Determine the [x, y] coordinate at the center of the cell enclosing the given text.  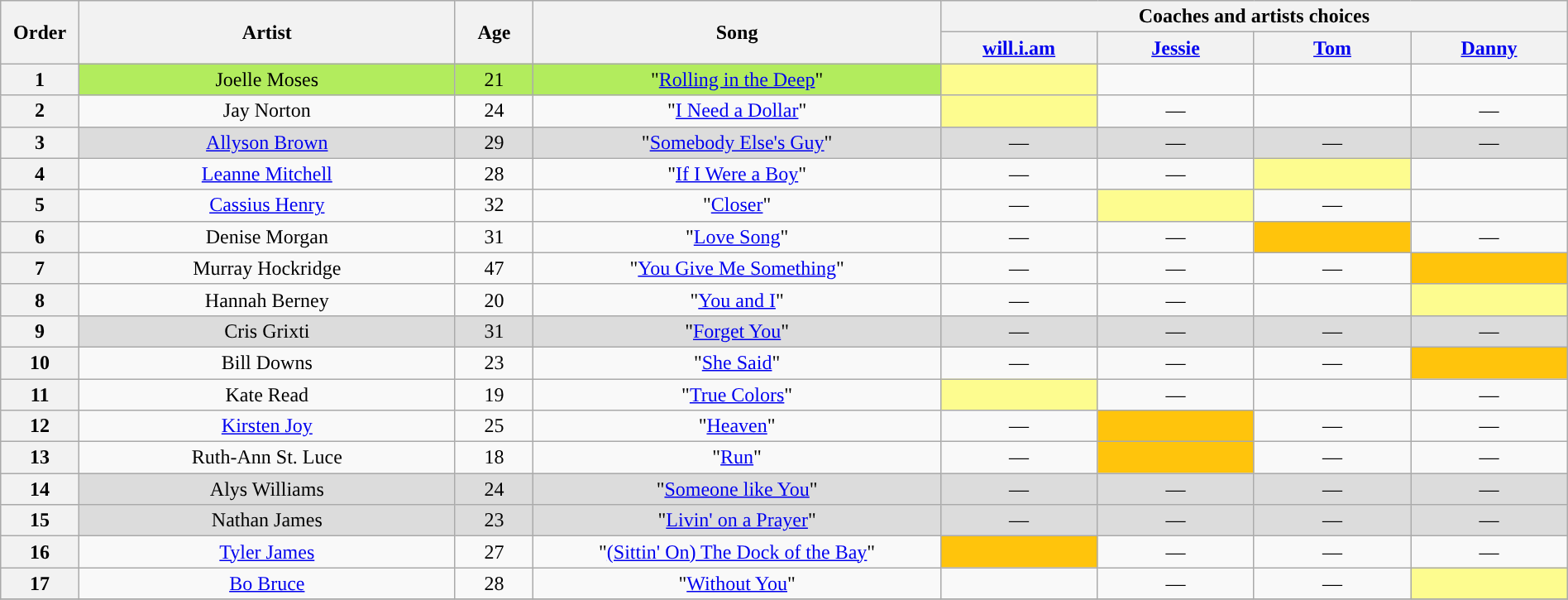
12 [40, 426]
"Love Song" [738, 237]
Artist [266, 32]
21 [495, 79]
Order [40, 32]
14 [40, 489]
"Someone like You" [738, 489]
"(Sittin' On) The Dock of the Bay" [738, 552]
"Run" [738, 458]
Jay Norton [266, 111]
Age [495, 32]
Denise Morgan [266, 237]
"Heaven" [738, 426]
"She Said" [738, 362]
32 [495, 205]
3 [40, 142]
"Forget You" [738, 331]
Tyler James [266, 552]
10 [40, 362]
20 [495, 300]
2 [40, 111]
8 [40, 300]
Murray Hockridge [266, 268]
Hannah Berney [266, 300]
15 [40, 521]
"True Colors" [738, 395]
4 [40, 174]
Leanne Mitchell [266, 174]
"Without You" [738, 583]
Kirsten Joy [266, 426]
Coaches and artists choices [1254, 17]
29 [495, 142]
7 [40, 268]
"Closer" [738, 205]
47 [495, 268]
"If I Were a Boy" [738, 174]
Nathan James [266, 521]
18 [495, 458]
Alys Williams [266, 489]
Song [738, 32]
Kate Read [266, 395]
will.i.am [1019, 48]
"You and I" [738, 300]
27 [495, 552]
Joelle Moses [266, 79]
Cris Grixti [266, 331]
11 [40, 395]
Allyson Brown [266, 142]
"Rolling in the Deep" [738, 79]
17 [40, 583]
13 [40, 458]
6 [40, 237]
16 [40, 552]
"Somebody Else's Guy" [738, 142]
Ruth-Ann St. Luce [266, 458]
Danny [1489, 48]
1 [40, 79]
25 [495, 426]
19 [495, 395]
Cassius Henry [266, 205]
Tom [1331, 48]
Bo Bruce [266, 583]
9 [40, 331]
5 [40, 205]
Jessie [1176, 48]
Bill Downs [266, 362]
"I Need a Dollar" [738, 111]
"Livin' on a Prayer" [738, 521]
"You Give Me Something" [738, 268]
